Find where the given text appears and provide that cell's center as (X, Y) coordinate. 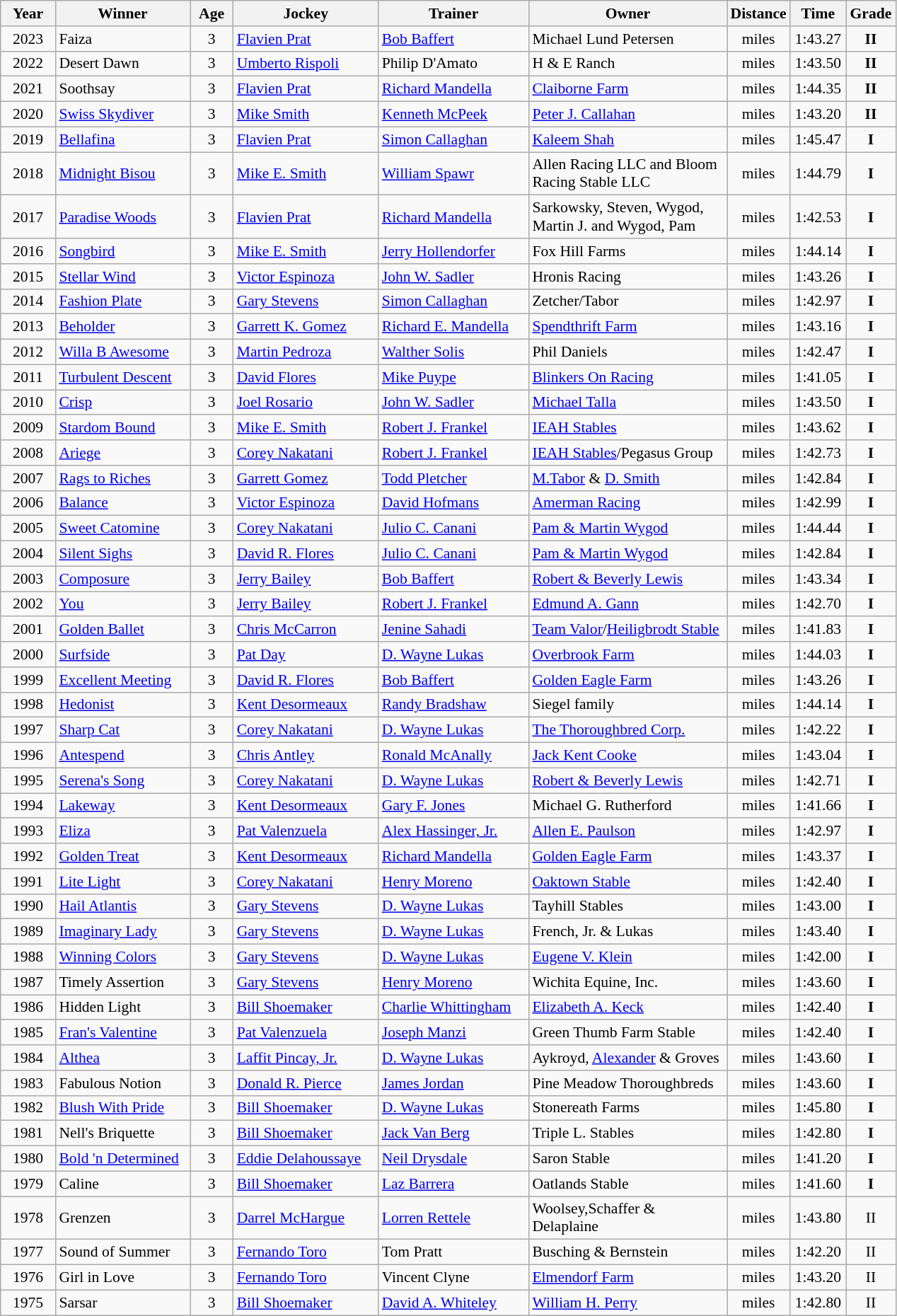
1995 (28, 780)
1991 (28, 882)
Joseph Manzi (454, 1033)
2010 (28, 403)
2021 (28, 89)
2002 (28, 604)
Age (211, 13)
1994 (28, 806)
2001 (28, 630)
Lite Light (122, 882)
1:41.20 (818, 1159)
1:42.22 (818, 730)
Martin Pedroza (306, 352)
Laz Barrera (454, 1184)
Tayhill Stables (627, 906)
Lakeway (122, 806)
Blush With Pride (122, 1108)
1:42.20 (818, 1252)
Beholder (122, 327)
1:44.79 (818, 174)
Year (28, 13)
David Flores (306, 377)
Soothsay (122, 89)
Fran's Valentine (122, 1033)
2019 (28, 139)
1984 (28, 1058)
1:43.62 (818, 428)
Kenneth McPeek (454, 115)
Umberto Rispoli (306, 64)
2018 (28, 174)
Spendthrift Farm (627, 327)
Elmendorf Farm (627, 1278)
Siegel family (627, 705)
Joel Rosario (306, 403)
Blinkers On Racing (627, 377)
Hail Atlantis (122, 906)
2008 (28, 453)
Golden Ballet (122, 630)
Fashion Plate (122, 301)
Surfside (122, 654)
1:42.53 (818, 217)
Pine Meadow Thoroughbreds (627, 1083)
Chris Antley (306, 756)
Elizabeth A. Keck (627, 1008)
Kaleem Shah (627, 139)
1983 (28, 1083)
Oaktown Stable (627, 882)
1:43.27 (818, 39)
2004 (28, 554)
1987 (28, 982)
1:42.73 (818, 453)
Rags to Riches (122, 478)
Silent Sighs (122, 554)
Distance (758, 13)
Pat Day (306, 654)
M.Tabor & D. Smith (627, 478)
Jockey (306, 13)
Time (818, 13)
Bold 'n Determined (122, 1159)
1:43.00 (818, 906)
1:42.00 (818, 957)
Eddie Delahoussaye (306, 1159)
1:42.47 (818, 352)
Turbulent Descent (122, 377)
1976 (28, 1278)
1999 (28, 680)
2017 (28, 217)
IEAH Stables/Pegasus Group (627, 453)
Michael G. Rutherford (627, 806)
William Spawr (454, 174)
Hronis Racing (627, 277)
Amerman Racing (627, 503)
Jenine Sahadi (454, 630)
1988 (28, 957)
1992 (28, 856)
William H. Perry (627, 1303)
1:45.80 (818, 1108)
Jack Kent Cooke (627, 756)
Jerry Hollendorfer (454, 251)
IEAH Stables (627, 428)
2022 (28, 64)
Eugene V. Klein (627, 957)
1:42.70 (818, 604)
1:41.60 (818, 1184)
Gary F. Jones (454, 806)
James Jordan (454, 1083)
Hedonist (122, 705)
The Thoroughbred Corp. (627, 730)
Philip D'Amato (454, 64)
Edmund A. Gann (627, 604)
Fox Hill Farms (627, 251)
Walther Solis (454, 352)
Grenzen (122, 1218)
1981 (28, 1133)
Desert Dawn (122, 64)
Composure (122, 579)
Bellafina (122, 139)
Garrett K. Gomez (306, 327)
Ronald McAnally (454, 756)
Alex Hassinger, Jr. (454, 831)
Serena's Song (122, 780)
1:41.83 (818, 630)
Girl in Love (122, 1278)
Antespend (122, 756)
1:44.03 (818, 654)
Laffit Pincay, Jr. (306, 1058)
Richard E. Mandella (454, 327)
Songbird (122, 251)
2006 (28, 503)
Donald R. Pierce (306, 1083)
Grade (871, 13)
Fabulous Notion (122, 1083)
1:45.47 (818, 139)
H & E Ranch (627, 64)
Stardom Bound (122, 428)
1:42.71 (818, 780)
1996 (28, 756)
Paradise Woods (122, 217)
Garrett Gomez (306, 478)
Lorren Rettele (454, 1218)
Stellar Wind (122, 277)
1:41.66 (818, 806)
2023 (28, 39)
Faiza (122, 39)
2005 (28, 529)
1:43.40 (818, 932)
Busching & Bernstein (627, 1252)
Mike Smith (306, 115)
Green Thumb Farm Stable (627, 1033)
Woolsey,Schaffer & Delaplaine (627, 1218)
1985 (28, 1033)
Althea (122, 1058)
Phil Daniels (627, 352)
Willa B Awesome (122, 352)
David Hofmans (454, 503)
French, Jr. & Lukas (627, 932)
Midnight Bisou (122, 174)
2012 (28, 352)
Allen Racing LLC and Bloom Racing Stable LLC (627, 174)
1975 (28, 1303)
1998 (28, 705)
Winning Colors (122, 957)
Sharp Cat (122, 730)
1978 (28, 1218)
Peter J. Callahan (627, 115)
1997 (28, 730)
Wichita Equine, Inc. (627, 982)
1:44.44 (818, 529)
Caline (122, 1184)
1:44.35 (818, 89)
1990 (28, 906)
1989 (28, 932)
Crisp (122, 403)
Golden Treat (122, 856)
Vincent Clyne (454, 1278)
Sound of Summer (122, 1252)
Neil Drysdale (454, 1159)
1:43.80 (818, 1218)
Darrel McHargue (306, 1218)
Allen E. Paulson (627, 831)
Chris McCarron (306, 630)
Team Valor/Heiligbrodt Stable (627, 630)
Excellent Meeting (122, 680)
Overbrook Farm (627, 654)
1982 (28, 1108)
Sweet Catomine (122, 529)
Claiborne Farm (627, 89)
Winner (122, 13)
1979 (28, 1184)
2013 (28, 327)
Balance (122, 503)
2011 (28, 377)
Imaginary Lady (122, 932)
1:43.04 (818, 756)
Sarsar (122, 1303)
2007 (28, 478)
Hidden Light (122, 1008)
Eliza (122, 831)
1:43.16 (818, 327)
Swiss Skydiver (122, 115)
Charlie Whittingham (454, 1008)
Timely Assertion (122, 982)
Aykroyd, Alexander & Groves (627, 1058)
Todd Pletcher (454, 478)
2000 (28, 654)
2015 (28, 277)
1986 (28, 1008)
Stonereath Farms (627, 1108)
Saron Stable (627, 1159)
2020 (28, 115)
2009 (28, 428)
1:41.05 (818, 377)
Randy Bradshaw (454, 705)
Jack Van Berg (454, 1133)
You (122, 604)
1:42.99 (818, 503)
Mike Puype (454, 377)
Triple L. Stables (627, 1133)
2014 (28, 301)
1:43.34 (818, 579)
2003 (28, 579)
Trainer (454, 13)
2016 (28, 251)
Tom Pratt (454, 1252)
Nell's Briquette (122, 1133)
1:43.37 (818, 856)
Owner (627, 13)
Michael Talla (627, 403)
1977 (28, 1252)
David A. Whiteley (454, 1303)
1993 (28, 831)
Michael Lund Petersen (627, 39)
Zetcher/Tabor (627, 301)
Sarkowsky, Steven, Wygod, Martin J. and Wygod, Pam (627, 217)
1980 (28, 1159)
Oatlands Stable (627, 1184)
Ariege (122, 453)
